Provide the (x, y) coordinate of the cell's center where the given text is located.  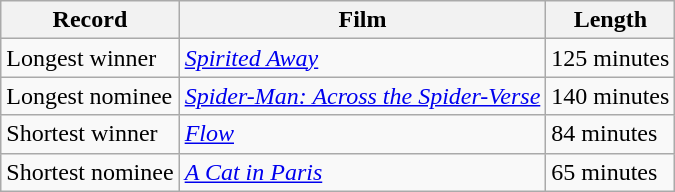
84 minutes (610, 134)
Shortest nominee (90, 172)
125 minutes (610, 58)
Record (90, 20)
Flow (362, 134)
Longest nominee (90, 96)
140 minutes (610, 96)
Shortest winner (90, 134)
Longest winner (90, 58)
Film (362, 20)
65 minutes (610, 172)
Spider-Man: Across the Spider-Verse (362, 96)
A Cat in Paris (362, 172)
Length (610, 20)
Spirited Away (362, 58)
